Locate the cell with the specified text and output its (X, Y) center coordinate. 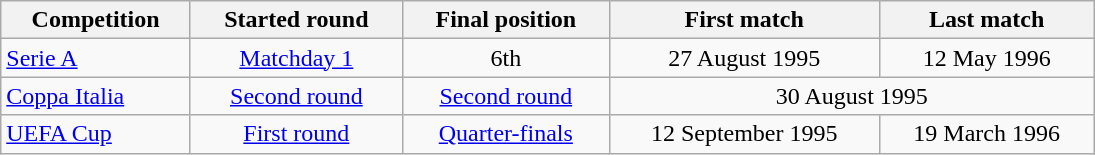
Final position (506, 20)
First match (744, 20)
Started round (296, 20)
12 May 1996 (986, 58)
6th (506, 58)
First round (296, 134)
Competition (96, 20)
12 September 1995 (744, 134)
30 August 1995 (852, 96)
Last match (986, 20)
Matchday 1 (296, 58)
27 August 1995 (744, 58)
19 March 1996 (986, 134)
UEFA Cup (96, 134)
Quarter-finals (506, 134)
Serie A (96, 58)
Coppa Italia (96, 96)
